Capture the cell that displays the provided text and extract its [X, Y] central coordinate. 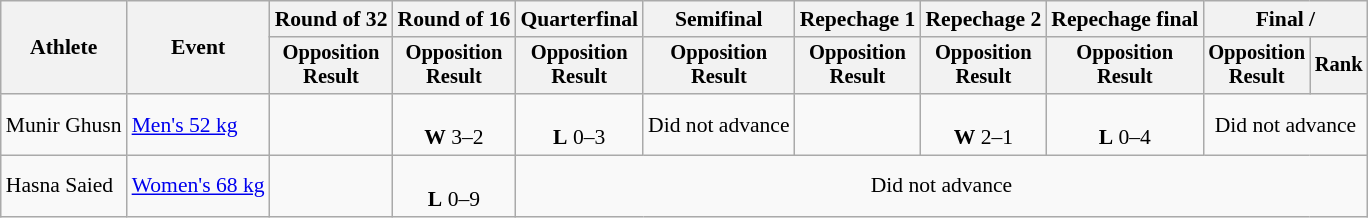
W 2–1 [983, 124]
Repechage 2 [983, 19]
L 0–4 [1124, 124]
Quarterfinal [579, 19]
L 0–9 [454, 186]
Round of 32 [332, 19]
Event [198, 48]
Repechage final [1124, 19]
Semifinal [719, 19]
Hasna Saied [64, 186]
Women's 68 kg [198, 186]
Munir Ghusn [64, 124]
Round of 16 [454, 19]
Final / [1285, 19]
W 3–2 [454, 124]
L 0–3 [579, 124]
Athlete [64, 48]
Repechage 1 [858, 19]
Rank [1339, 66]
Men's 52 kg [198, 124]
